Search for the cell housing the specified text and yield its (x, y) center coordinate. 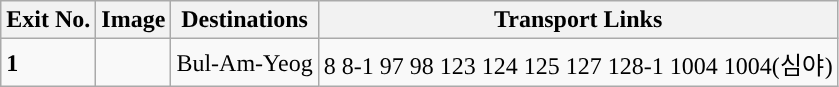
Bul-Am-Yeog (244, 62)
Exit No. (48, 20)
1 (48, 62)
8 8-1 97 98 123 124 125 127 128-1 1004 1004(심야) (578, 62)
Transport Links (578, 20)
Image (134, 20)
Destinations (244, 20)
